Extract the [X, Y] coordinate from the center of the cell holding the provided text.  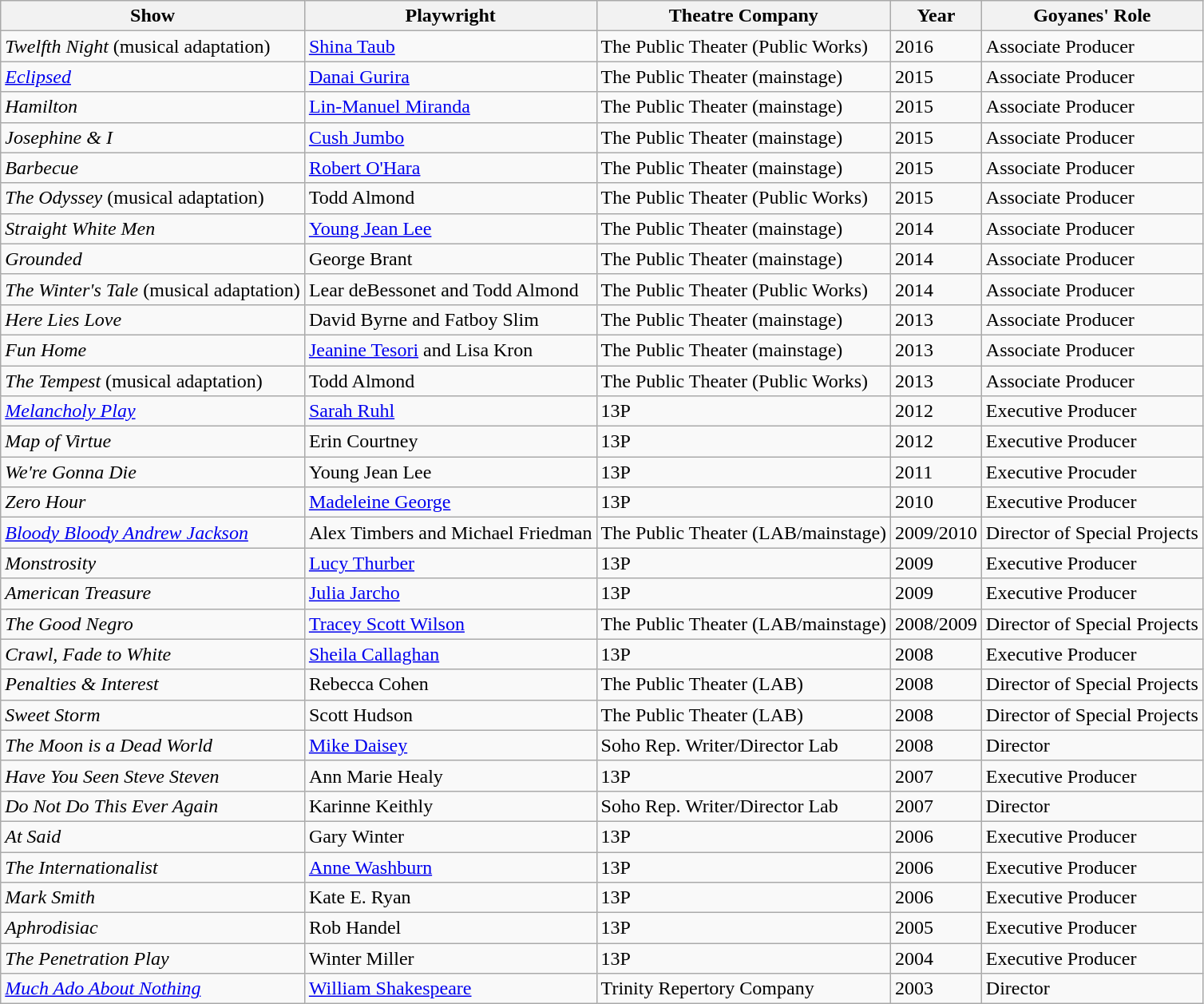
Madeleine George [450, 502]
The Winter's Tale (musical adaptation) [153, 289]
Barbecue [153, 168]
2009/2010 [937, 533]
Shina Taub [450, 46]
George Brant [450, 259]
Jeanine Tesori and Lisa Kron [450, 350]
Rob Handel [450, 928]
Danai Gurira [450, 77]
Fun Home [153, 350]
Melancholy Play [153, 411]
Lin-Manuel Miranda [450, 107]
2004 [937, 958]
Theatre Company [744, 16]
Year [937, 16]
Alex Timbers and Michael Friedman [450, 533]
Lear deBessonet and Todd Almond [450, 289]
Do Not Do This Ever Again [153, 806]
Mike Daisey [450, 745]
The Internationalist [153, 867]
Here Lies Love [153, 319]
American Treasure [153, 593]
Erin Courtney [450, 442]
Josephine & I [153, 137]
Penalties & Interest [153, 685]
Robert O'Hara [450, 168]
Much Ado About Nothing [153, 989]
The Tempest (musical adaptation) [153, 381]
Show [153, 16]
The Good Negro [153, 624]
Have You Seen Steve Steven [153, 776]
Julia Jarcho [450, 593]
William Shakespeare [450, 989]
Eclipsed [153, 77]
Map of Virtue [153, 442]
Monstrosity [153, 563]
Lucy Thurber [450, 563]
Bloody Bloody Andrew Jackson [153, 533]
Hamilton [153, 107]
2005 [937, 928]
Trinity Repertory Company [744, 989]
Tracey Scott Wilson [450, 624]
David Byrne and Fatboy Slim [450, 319]
Karinne Keithly [450, 806]
Crawl, Fade to White [153, 654]
Sarah Ruhl [450, 411]
The Penetration Play [153, 958]
Ann Marie Healy [450, 776]
2003 [937, 989]
Scott Hudson [450, 715]
Anne Washburn [450, 867]
Twelfth Night (musical adaptation) [153, 46]
At Said [153, 836]
Gary Winter [450, 836]
Sheila Callaghan [450, 654]
2016 [937, 46]
2010 [937, 502]
The Moon is a Dead World [153, 745]
2011 [937, 472]
Cush Jumbo [450, 137]
Rebecca Cohen [450, 685]
Aphrodisiac [153, 928]
Zero Hour [153, 502]
Grounded [153, 259]
Mark Smith [153, 898]
The Odyssey (musical adaptation) [153, 198]
2008/2009 [937, 624]
We're Gonna Die [153, 472]
Sweet Storm [153, 715]
Goyanes' Role [1092, 16]
Winter Miller [450, 958]
Executive Procuder [1092, 472]
Playwright [450, 16]
Kate E. Ryan [450, 898]
Straight White Men [153, 228]
